Search for the cell housing the specified text and yield its (X, Y) center coordinate. 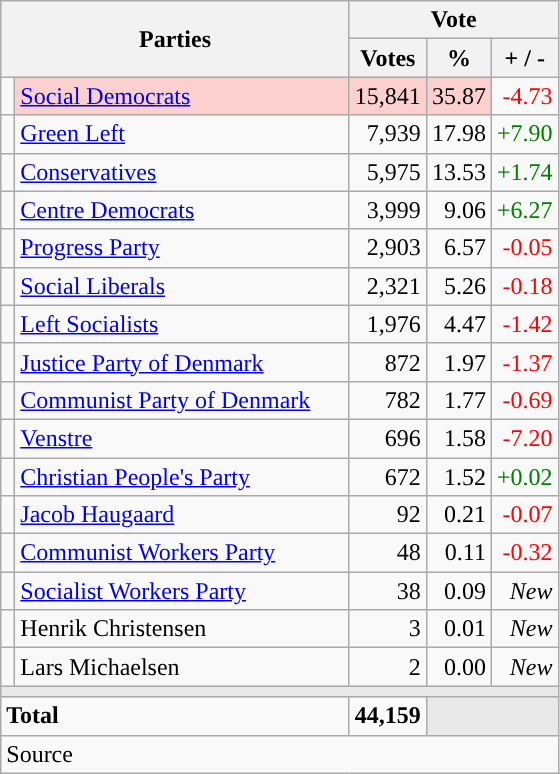
1.97 (458, 362)
1,976 (388, 324)
35.87 (458, 96)
Centre Democrats (182, 210)
Progress Party (182, 248)
Social Liberals (182, 286)
672 (388, 477)
5,975 (388, 172)
-7.20 (524, 438)
2,903 (388, 248)
Source (280, 754)
3 (388, 629)
Conservatives (182, 172)
-0.07 (524, 515)
Henrik Christensen (182, 629)
Socialist Workers Party (182, 591)
-4.73 (524, 96)
Green Left (182, 134)
Total (176, 716)
0.01 (458, 629)
6.57 (458, 248)
1.58 (458, 438)
15,841 (388, 96)
-1.37 (524, 362)
-1.42 (524, 324)
Communist Workers Party (182, 553)
38 (388, 591)
% (458, 58)
Venstre (182, 438)
Lars Michaelsen (182, 667)
2,321 (388, 286)
4.47 (458, 324)
0.11 (458, 553)
+7.90 (524, 134)
Votes (388, 58)
17.98 (458, 134)
0.09 (458, 591)
-0.18 (524, 286)
Left Socialists (182, 324)
696 (388, 438)
+ / - (524, 58)
-0.05 (524, 248)
0.21 (458, 515)
+1.74 (524, 172)
Jacob Haugaard (182, 515)
1.77 (458, 400)
44,159 (388, 716)
7,939 (388, 134)
872 (388, 362)
Social Democrats (182, 96)
0.00 (458, 667)
48 (388, 553)
13.53 (458, 172)
92 (388, 515)
9.06 (458, 210)
Justice Party of Denmark (182, 362)
1.52 (458, 477)
Vote (454, 20)
-0.32 (524, 553)
782 (388, 400)
+0.02 (524, 477)
3,999 (388, 210)
-0.69 (524, 400)
5.26 (458, 286)
2 (388, 667)
+6.27 (524, 210)
Christian People's Party (182, 477)
Parties (176, 39)
Communist Party of Denmark (182, 400)
